Search for the cell housing the specified text and yield its (x, y) center coordinate. 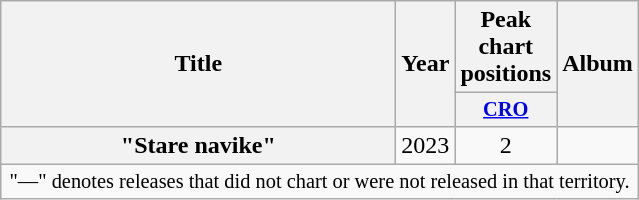
2 (506, 145)
CRO (506, 110)
Peak chart positions (506, 47)
Album (598, 64)
2023 (426, 145)
Year (426, 64)
"—" denotes releases that did not chart or were not released in that territory. (320, 182)
"Stare navike" (198, 145)
Title (198, 64)
